Detect which cell encompasses the target text, then output its [X, Y] center coordinate. 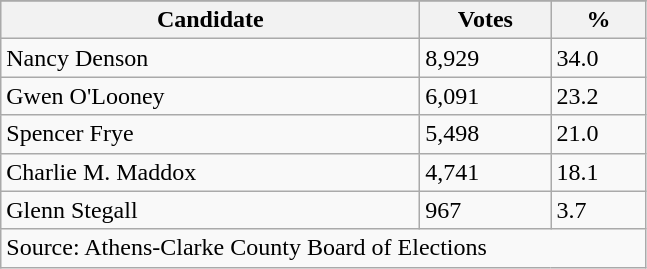
6,091 [486, 96]
4,741 [486, 172]
% [598, 20]
34.0 [598, 58]
Charlie M. Maddox [210, 172]
Candidate [210, 20]
23.2 [598, 96]
21.0 [598, 134]
Gwen O'Looney [210, 96]
Spencer Frye [210, 134]
Source: Athens-Clarke County Board of Elections [324, 248]
18.1 [598, 172]
8,929 [486, 58]
Votes [486, 20]
Glenn Stegall [210, 210]
3.7 [598, 210]
5,498 [486, 134]
Nancy Denson [210, 58]
967 [486, 210]
